From the cell containing the given text, extract its center point as (X, Y) coordinate. 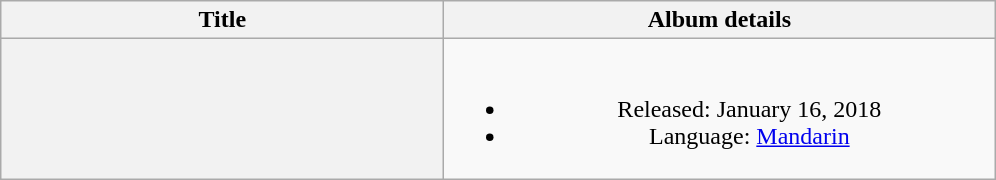
Title (222, 20)
Released: January 16, 2018Language: Mandarin (720, 109)
Album details (720, 20)
